Determine the (X, Y) coordinate at the center of the cell enclosing the given text.  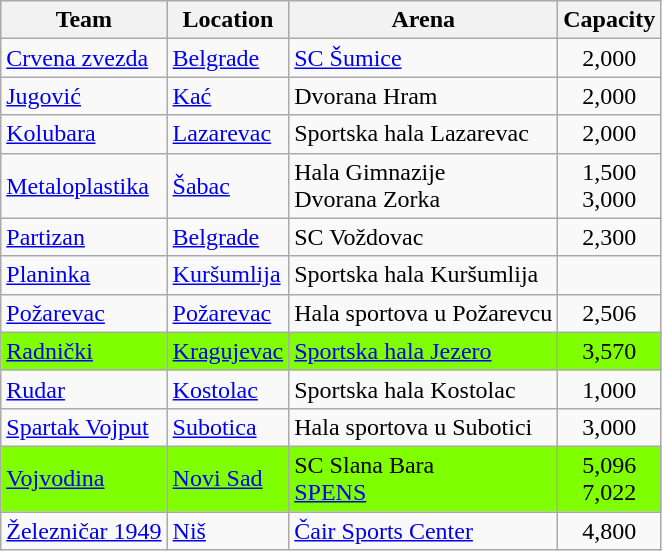
Metaloplastika (84, 186)
Radnički (84, 351)
1,000 (610, 389)
Kolubara (84, 134)
Sportska hala Kuršumlija (424, 275)
Rudar (84, 389)
1,500 3,000 (610, 186)
Crvena zvezda (84, 58)
Subotica (228, 427)
SC Šumice (424, 58)
Hala GimnazijeDvorana Zorka (424, 186)
Spartak Vojput (84, 427)
Partizan (84, 237)
SC Slana BaraSPENS (424, 478)
Kragujevac (228, 351)
4,800 (610, 531)
3,570 (610, 351)
Capacity (610, 20)
Arena (424, 20)
Čair Sports Center (424, 531)
Hala sportova u Požarevcu (424, 313)
Lazarevac (228, 134)
Kuršumlija (228, 275)
Kostolac (228, 389)
3,000 (610, 427)
Location (228, 20)
Niš (228, 531)
Sportska hala Jezero (424, 351)
Sportska hala Kostolac (424, 389)
Jugović (84, 96)
Dvorana Hram (424, 96)
SC Voždovac (424, 237)
Team (84, 20)
Kać (228, 96)
Planinka (84, 275)
Hala sportova u Subotici (424, 427)
Sportska hala Lazarevac (424, 134)
2,300 (610, 237)
Železničar 1949 (84, 531)
Novi Sad (228, 478)
Vojvodina (84, 478)
2,506 (610, 313)
Šabac (228, 186)
5,096 7,022 (610, 478)
